Pinpoint the cell where the given text exists, returning its (X, Y) midpoint coordinate. 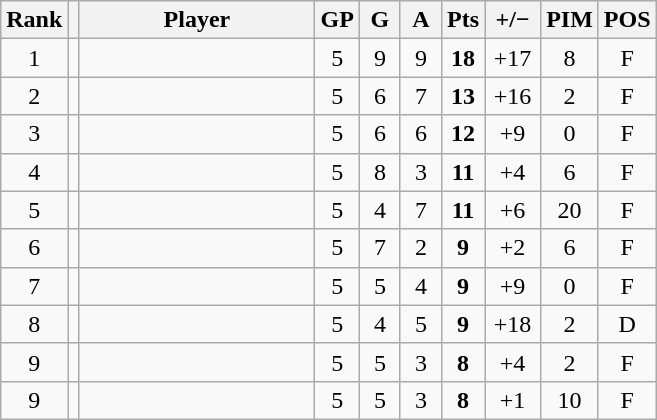
PIM (570, 20)
13 (462, 96)
12 (462, 134)
+1 (513, 400)
+6 (513, 210)
+16 (513, 96)
1 (34, 58)
Player (197, 20)
Rank (34, 20)
18 (462, 58)
20 (570, 210)
+17 (513, 58)
A (420, 20)
GP (337, 20)
G (380, 20)
+2 (513, 248)
+/− (513, 20)
D (627, 324)
POS (627, 20)
Pts (462, 20)
+18 (513, 324)
10 (570, 400)
